Extract the [x, y] coordinate from the center of the cell holding the provided text.  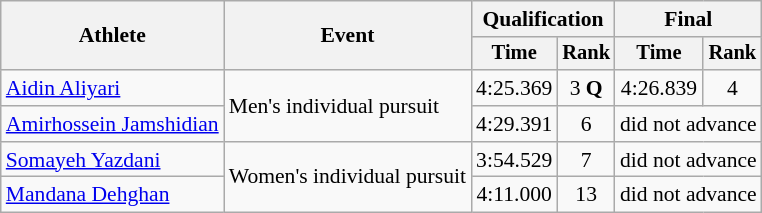
Qualification [543, 19]
7 [586, 160]
Athlete [112, 36]
Aidin Aliyari [112, 88]
4:29.391 [514, 124]
6 [586, 124]
4:26.839 [659, 88]
Men's individual pursuit [348, 106]
Final [688, 19]
3:54.529 [514, 160]
4:25.369 [514, 88]
Somayeh Yazdani [112, 160]
13 [586, 195]
Event [348, 36]
Amirhossein Jamshidian [112, 124]
Mandana Dehghan [112, 195]
4:11.000 [514, 195]
Women's individual pursuit [348, 178]
3 Q [586, 88]
4 [732, 88]
